Find where the given text appears and provide that cell's center as (X, Y) coordinate. 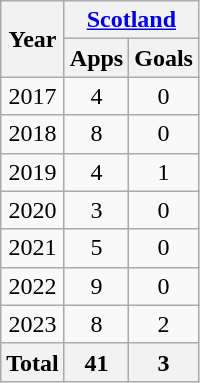
2022 (33, 286)
5 (96, 248)
Total (33, 362)
2023 (33, 324)
Goals (164, 58)
9 (96, 286)
1 (164, 172)
Year (33, 39)
2018 (33, 134)
2021 (33, 248)
2 (164, 324)
2020 (33, 210)
Apps (96, 58)
41 (96, 362)
2017 (33, 96)
Scotland (131, 20)
2019 (33, 172)
